Locate the cell with the specified text and output its [x, y] center coordinate. 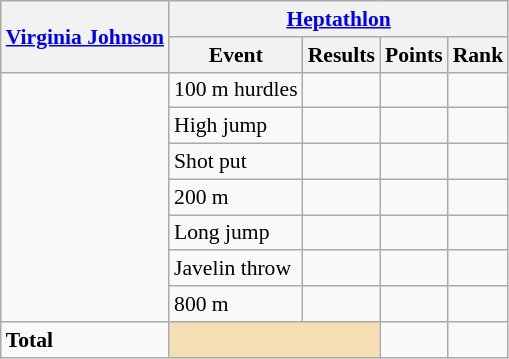
Rank [478, 55]
Javelin throw [236, 269]
Points [414, 55]
Heptathlon [338, 19]
Results [342, 55]
High jump [236, 126]
800 m [236, 304]
100 m hurdles [236, 90]
Virginia Johnson [85, 36]
Shot put [236, 162]
200 m [236, 197]
Long jump [236, 233]
Total [85, 340]
Event [236, 55]
